Locate the cell with the specified text and output its (x, y) center coordinate. 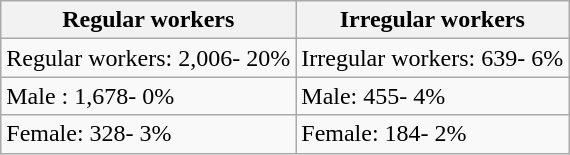
Irregular workers (432, 20)
Male : 1,678- 0% (148, 96)
Regular workers (148, 20)
Regular workers: 2,006- 20% (148, 58)
Female: 328- 3% (148, 134)
Male: 455- 4% (432, 96)
Irregular workers: 639- 6% (432, 58)
Female: 184- 2% (432, 134)
